Return the [X, Y] coordinate for the center point of the cell that contains the specified text.  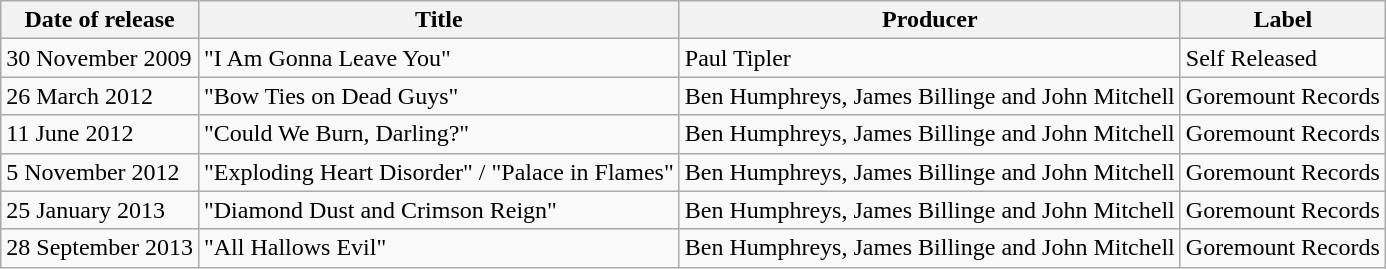
26 March 2012 [100, 96]
28 September 2013 [100, 248]
5 November 2012 [100, 172]
"Diamond Dust and Crimson Reign" [438, 210]
"All Hallows Evil" [438, 248]
"I Am Gonna Leave You" [438, 58]
Self Released [1282, 58]
Label [1282, 20]
30 November 2009 [100, 58]
Paul Tipler [930, 58]
25 January 2013 [100, 210]
11 June 2012 [100, 134]
Title [438, 20]
Date of release [100, 20]
"Exploding Heart Disorder" / "Palace in Flames" [438, 172]
"Could We Burn, Darling?" [438, 134]
Producer [930, 20]
"Bow Ties on Dead Guys" [438, 96]
